Provide the [X, Y] coordinate of the cell's center where the given text is located.  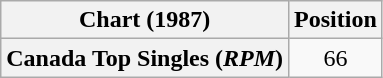
Chart (1987) [145, 20]
Canada Top Singles (RPM) [145, 58]
66 [336, 58]
Position [336, 20]
